Pinpoint the cell where the given text exists, returning its (X, Y) midpoint coordinate. 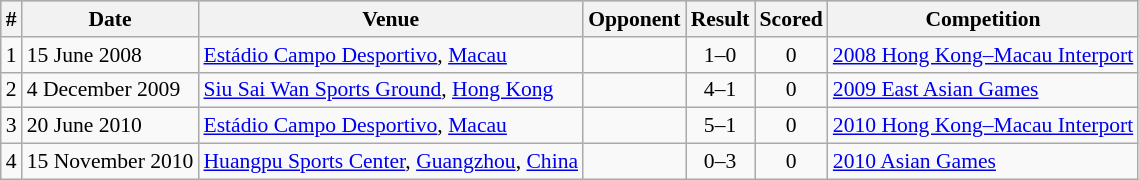
15 June 2008 (110, 55)
4–1 (720, 90)
15 November 2010 (110, 162)
2010 Hong Kong–Macau Interport (983, 126)
2010 Asian Games (983, 162)
Huangpu Sports Center, Guangzhou, China (390, 162)
3 (12, 126)
4 December 2009 (110, 90)
1 (12, 55)
Result (720, 19)
1–0 (720, 55)
20 June 2010 (110, 126)
Competition (983, 19)
# (12, 19)
Siu Sai Wan Sports Ground, Hong Kong (390, 90)
Venue (390, 19)
5–1 (720, 126)
2008 Hong Kong–Macau Interport (983, 55)
2009 East Asian Games (983, 90)
2 (12, 90)
Date (110, 19)
Scored (790, 19)
4 (12, 162)
0–3 (720, 162)
Opponent (634, 19)
